Locate the cell with the specified text and output its (x, y) center coordinate. 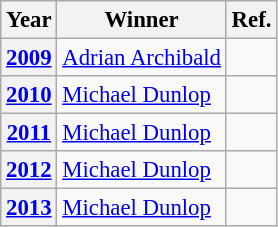
Adrian Archibald (142, 58)
Ref. (251, 20)
2013 (29, 208)
2009 (29, 58)
Winner (142, 20)
2011 (29, 133)
2010 (29, 95)
Year (29, 20)
2012 (29, 170)
